Provide the [x, y] coordinate of the cell's center where the given text is located.  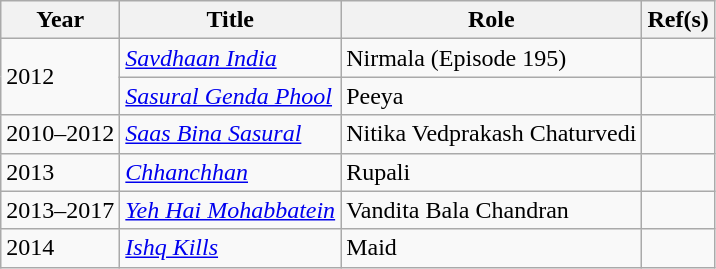
Vandita Bala Chandran [492, 210]
Year [60, 20]
Chhanchhan [230, 172]
Nirmala (Episode 195) [492, 58]
Role [492, 20]
Nitika Vedprakash Chaturvedi [492, 134]
Title [230, 20]
Maid [492, 248]
Ref(s) [678, 20]
2013–2017 [60, 210]
Savdhaan India [230, 58]
Yeh Hai Mohabbatein [230, 210]
2010–2012 [60, 134]
2014 [60, 248]
Peeya [492, 96]
Ishq Kills [230, 248]
2013 [60, 172]
2012 [60, 77]
Sasural Genda Phool [230, 96]
Saas Bina Sasural [230, 134]
Rupali [492, 172]
